Locate the cell with the specified text and output its (X, Y) center coordinate. 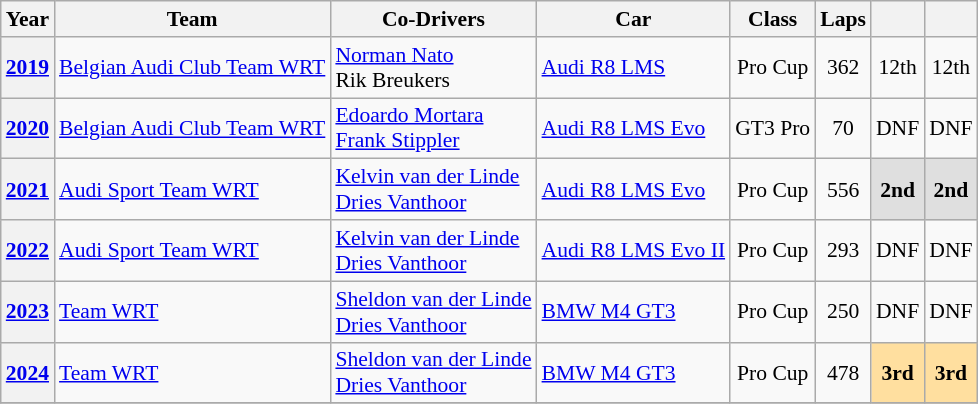
Audi R8 LMS (634, 68)
Audi R8 LMS Evo II (634, 250)
Year (28, 19)
2020 (28, 128)
Edoardo Mortara Frank Stippler (433, 128)
293 (843, 250)
250 (843, 312)
Norman Nato Rik Breukers (433, 68)
556 (843, 190)
478 (843, 372)
362 (843, 68)
2022 (28, 250)
Car (634, 19)
GT3 Pro (772, 128)
2024 (28, 372)
Class (772, 19)
Team (192, 19)
2021 (28, 190)
2023 (28, 312)
70 (843, 128)
2019 (28, 68)
Co-Drivers (433, 19)
Laps (843, 19)
